Search for the cell housing the specified text and yield its (x, y) center coordinate. 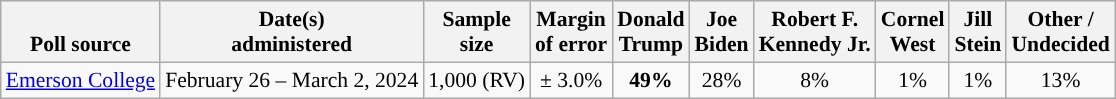
February 26 – March 2, 2024 (292, 80)
1,000 (RV) (476, 80)
Date(s)administered (292, 32)
28% (722, 80)
Samplesize (476, 32)
Other /Undecided (1060, 32)
± 3.0% (571, 80)
DonaldTrump (650, 32)
Marginof error (571, 32)
13% (1060, 80)
CornelWest (913, 32)
Robert F.Kennedy Jr. (815, 32)
JoeBiden (722, 32)
Emerson College (80, 80)
49% (650, 80)
Poll source (80, 32)
8% (815, 80)
JillStein (978, 32)
